Pinpoint the cell where the given text exists, returning its (x, y) midpoint coordinate. 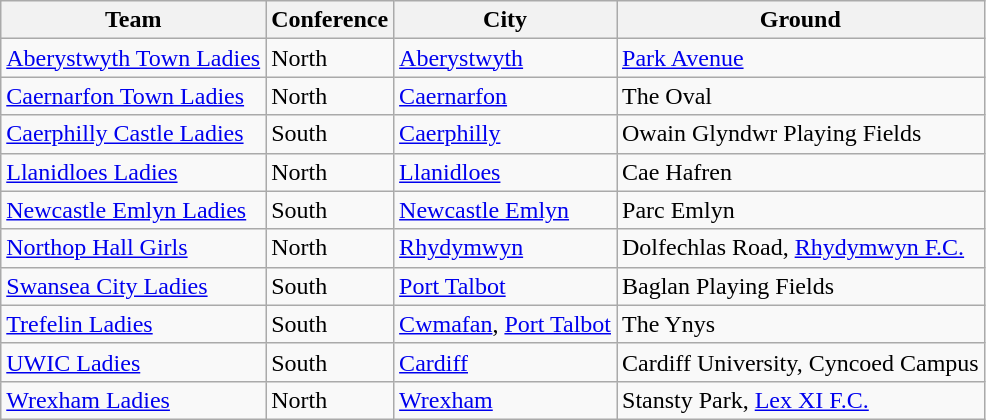
Port Talbot (506, 286)
Aberystwyth (506, 58)
The Ynys (800, 324)
Newcastle Emlyn Ladies (134, 210)
Cardiff University, Cyncoed Campus (800, 362)
Parc Emlyn (800, 210)
Cardiff (506, 362)
Team (134, 20)
Aberystwyth Town Ladies (134, 58)
Caerphilly Castle Ladies (134, 134)
Rhydymwyn (506, 248)
Caernarfon Town Ladies (134, 96)
Newcastle Emlyn (506, 210)
Caerphilly (506, 134)
Baglan Playing Fields (800, 286)
UWIC Ladies (134, 362)
Wrexham Ladies (134, 400)
Cae Hafren (800, 172)
Northop Hall Girls (134, 248)
Ground (800, 20)
The Oval (800, 96)
Trefelin Ladies (134, 324)
City (506, 20)
Conference (330, 20)
Stansty Park, Lex XI F.C. (800, 400)
Wrexham (506, 400)
Llanidloes (506, 172)
Caernarfon (506, 96)
Owain Glyndwr Playing Fields (800, 134)
Llanidloes Ladies (134, 172)
Cwmafan, Port Talbot (506, 324)
Swansea City Ladies (134, 286)
Park Avenue (800, 58)
Dolfechlas Road, Rhydymwyn F.C. (800, 248)
